For the text-containing cell, return its midpoint in (X, Y) coordinate format. 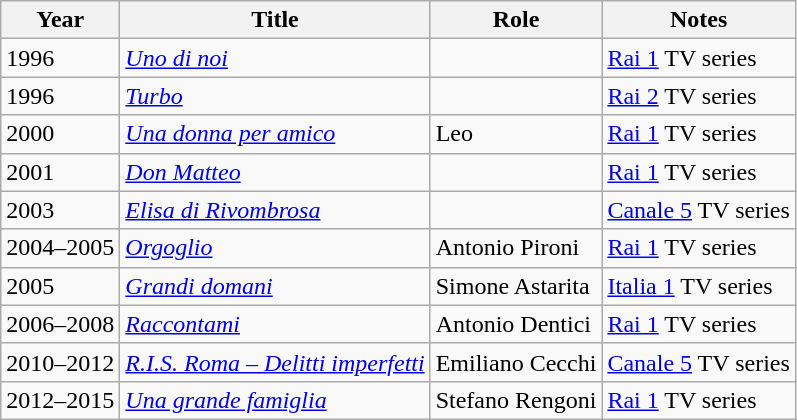
Title (275, 20)
Notes (698, 20)
2006–2008 (60, 324)
Year (60, 20)
Role (516, 20)
Leo (516, 134)
Antonio Pironi (516, 248)
2012–2015 (60, 400)
2003 (60, 210)
Rai 2 TV series (698, 96)
2000 (60, 134)
Orgoglio (275, 248)
Una donna per amico (275, 134)
Emiliano Cecchi (516, 362)
Grandi domani (275, 286)
Una grande famiglia (275, 400)
Italia 1 TV series (698, 286)
2004–2005 (60, 248)
R.I.S. Roma – Delitti imperfetti (275, 362)
Elisa di Rivombrosa (275, 210)
Don Matteo (275, 172)
Stefano Rengoni (516, 400)
Antonio Dentici (516, 324)
2005 (60, 286)
2010–2012 (60, 362)
Uno di noi (275, 58)
Simone Astarita (516, 286)
2001 (60, 172)
Raccontami (275, 324)
Turbo (275, 96)
